Search for the cell housing the specified text and yield its (x, y) center coordinate. 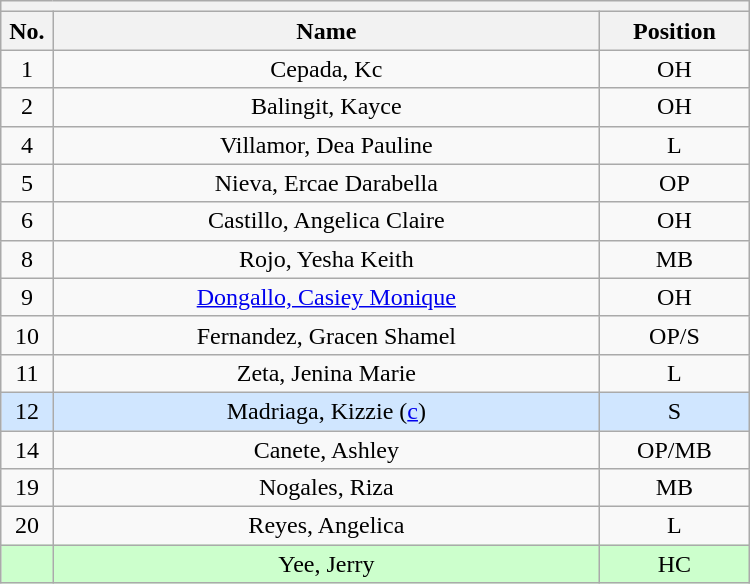
No. (27, 31)
HC (675, 564)
9 (27, 297)
Zeta, Jenina Marie (326, 373)
20 (27, 526)
Canete, Ashley (326, 449)
OP (675, 183)
6 (27, 221)
Castillo, Angelica Claire (326, 221)
12 (27, 411)
OP/MB (675, 449)
Balingit, Kayce (326, 107)
10 (27, 335)
Nogales, Riza (326, 488)
8 (27, 259)
Reyes, Angelica (326, 526)
Name (326, 31)
Nieva, Ercae Darabella (326, 183)
OP/S (675, 335)
S (675, 411)
Fernandez, Gracen Shamel (326, 335)
Villamor, Dea Pauline (326, 145)
11 (27, 373)
Position (675, 31)
5 (27, 183)
2 (27, 107)
14 (27, 449)
1 (27, 69)
19 (27, 488)
Dongallo, Casiey Monique (326, 297)
Yee, Jerry (326, 564)
4 (27, 145)
Madriaga, Kizzie (c) (326, 411)
Cepada, Kc (326, 69)
Rojo, Yesha Keith (326, 259)
